For the text-containing cell, return its midpoint in (X, Y) coordinate format. 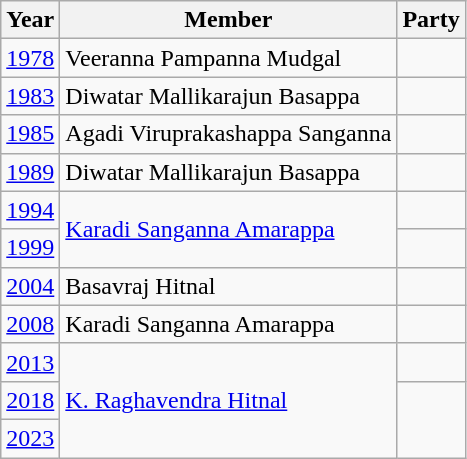
Veeranna Pampanna Mudgal (228, 58)
2013 (30, 362)
1978 (30, 58)
K. Raghavendra Hitnal (228, 400)
2008 (30, 324)
Member (228, 20)
2004 (30, 286)
1994 (30, 210)
2023 (30, 438)
1985 (30, 134)
Agadi Viruprakashappa Sanganna (228, 134)
Party (431, 20)
1983 (30, 96)
2018 (30, 400)
1989 (30, 172)
Basavraj Hitnal (228, 286)
Year (30, 20)
1999 (30, 248)
